For the text-containing cell, return its midpoint in [x, y] coordinate format. 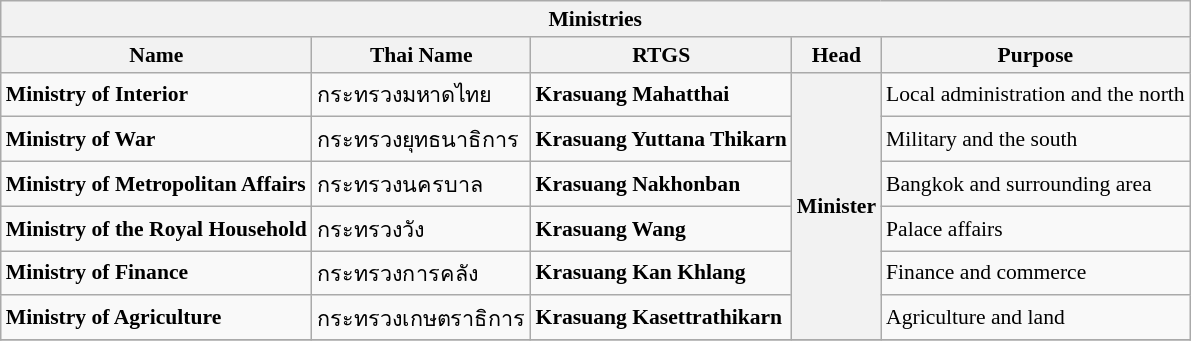
Bangkok and surrounding area [1036, 184]
Krasuang Yuttana Thikarn [662, 140]
กระทรวงนครบาล [422, 184]
Ministries [596, 19]
RTGS [662, 55]
Ministry of Agriculture [156, 318]
Minister [836, 206]
Palace affairs [1036, 228]
Ministry of Metropolitan Affairs [156, 184]
Ministry of the Royal Household [156, 228]
Finance and commerce [1036, 274]
Ministry of Interior [156, 94]
Name [156, 55]
Ministry of Finance [156, 274]
Krasuang Kan Khlang [662, 274]
กระทรวงยุทธนาธิการ [422, 140]
กระทรวงวัง [422, 228]
Krasuang Wang [662, 228]
กระทรวงการคลัง [422, 274]
Local administration and the north [1036, 94]
Military and the south [1036, 140]
Ministry of War [156, 140]
กระทรวงมหาดไทย [422, 94]
Purpose [1036, 55]
Agriculture and land [1036, 318]
Krasuang Nakhonban [662, 184]
กระทรวงเกษตราธิการ [422, 318]
Krasuang Kasettrathikarn [662, 318]
Thai Name [422, 55]
Head [836, 55]
Krasuang Mahatthai [662, 94]
